Pinpoint the cell where the given text exists, returning its [x, y] midpoint coordinate. 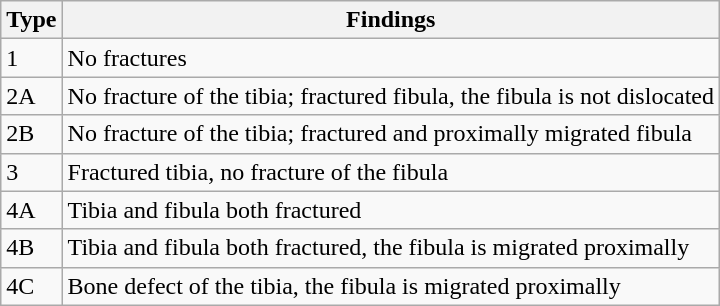
No fractures [390, 58]
Tibia and fibula both fractured, the fibula is migrated proximally [390, 248]
Fractured tibia, no fracture of the fibula [390, 172]
2A [32, 96]
4C [32, 286]
Tibia and fibula both fractured [390, 210]
2B [32, 134]
3 [32, 172]
No fracture of the tibia; fractured and proximally migrated fibula [390, 134]
Bone defect of the tibia, the fibula is migrated proximally [390, 286]
Findings [390, 20]
4A [32, 210]
No fracture of the tibia; fractured fibula, the fibula is not dislocated [390, 96]
4B [32, 248]
1 [32, 58]
Type [32, 20]
